Output the (X, Y) coordinate of the center of the cell containing the given text.  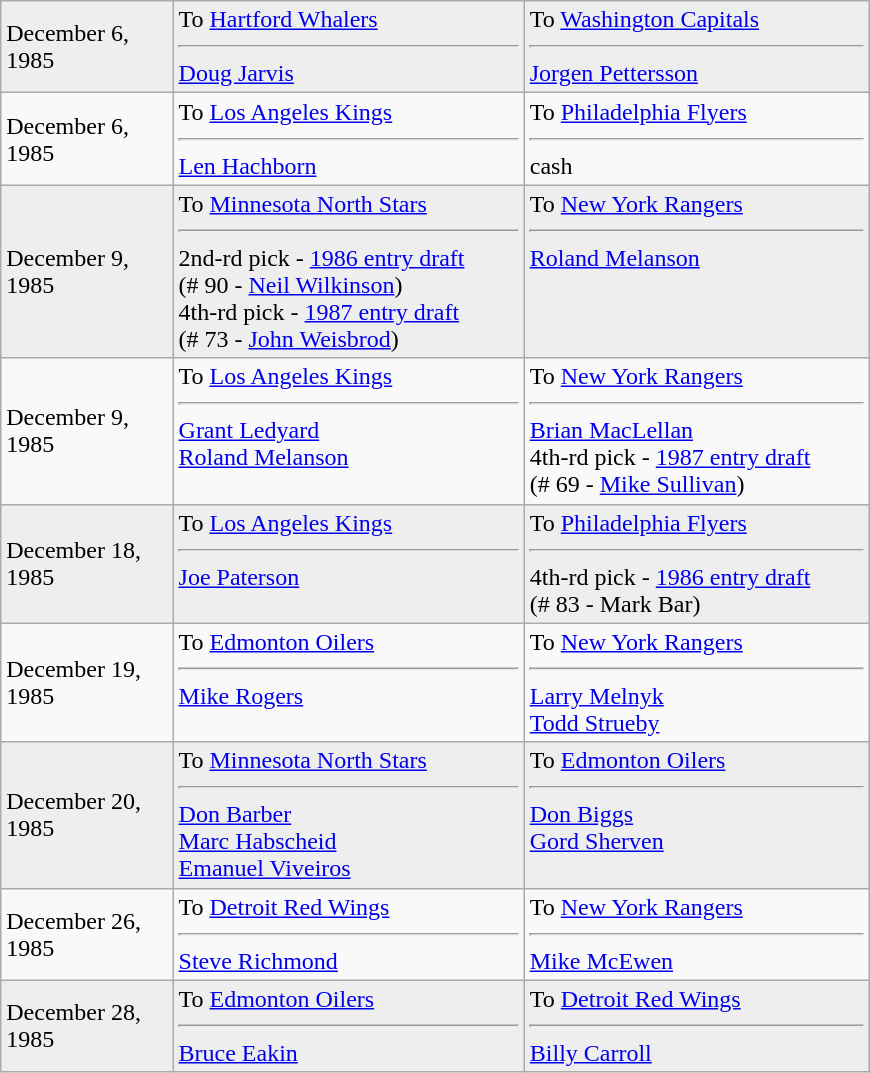
To New York RangersBrian MacLellan4th-rd pick - 1987 entry draft(# 69 - Mike Sullivan) (696, 431)
To Edmonton OilersDon BiggsGord Sherven (696, 815)
To Edmonton OilersBruce Eakin (348, 1026)
To Minnesota North StarsDon BarberMarc HabscheidEmanuel Viveiros (348, 815)
To Edmonton OilersMike Rogers (348, 682)
To Los Angeles KingsGrant LedyardRoland Melanson (348, 431)
To Washington CapitalsJorgen Pettersson (696, 47)
To New York RangersMike McEwen (696, 934)
December 28,1985 (87, 1026)
To New York RangersLarry MelnykTodd Strueby (696, 682)
December 18,1985 (87, 564)
December 26,1985 (87, 934)
To Detroit Red WingsBilly Carroll (696, 1026)
December 20,1985 (87, 815)
To Detroit Red WingsSteve Richmond (348, 934)
To Hartford WhalersDoug Jarvis (348, 47)
To Los Angeles KingsJoe Paterson (348, 564)
To Philadelphia Flyerscash (696, 139)
To New York RangersRoland Melanson (696, 272)
December 19,1985 (87, 682)
To Philadelphia Flyers4th-rd pick - 1986 entry draft(# 83 - Mark Bar) (696, 564)
To Los Angeles KingsLen Hachborn (348, 139)
To Minnesota North Stars2nd-rd pick - 1986 entry draft(# 90 - Neil Wilkinson)4th-rd pick - 1987 entry draft(# 73 - John Weisbrod) (348, 272)
